Provide the [x, y] coordinate of the cell's center where the given text is located.  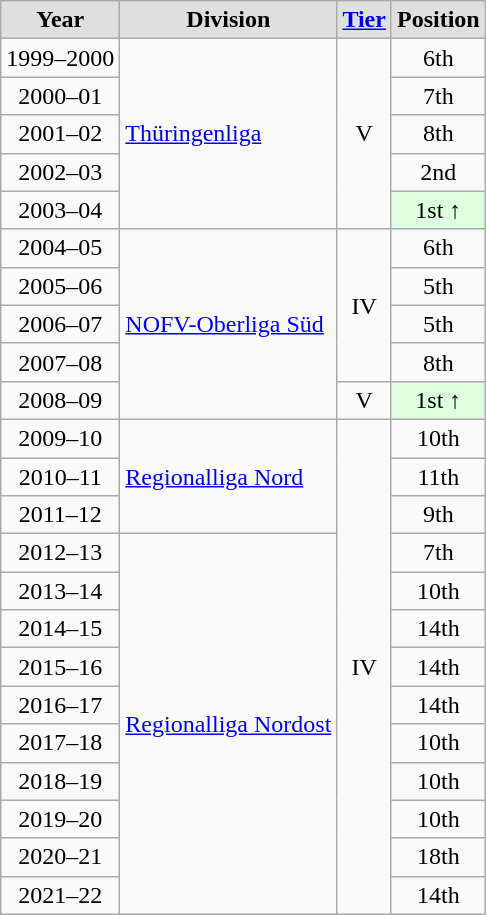
2008–09 [60, 400]
Tier [364, 20]
Position [438, 20]
2010–11 [60, 477]
2000–01 [60, 96]
2016–17 [60, 705]
9th [438, 515]
2005–06 [60, 286]
Year [60, 20]
2011–12 [60, 515]
2015–16 [60, 667]
2004–05 [60, 248]
2013–14 [60, 591]
Regionalliga Nordost [228, 724]
2018–19 [60, 781]
Thüringenliga [228, 134]
18th [438, 857]
NOFV-Oberliga Süd [228, 324]
Division [228, 20]
2017–18 [60, 743]
2003–04 [60, 210]
2001–02 [60, 134]
2019–20 [60, 819]
2006–07 [60, 324]
2nd [438, 172]
2021–22 [60, 895]
2002–03 [60, 172]
2014–15 [60, 629]
11th [438, 477]
2009–10 [60, 438]
2012–13 [60, 553]
2007–08 [60, 362]
2020–21 [60, 857]
1999–2000 [60, 58]
Regionalliga Nord [228, 476]
